Pinpoint the cell where the given text exists, returning its (x, y) midpoint coordinate. 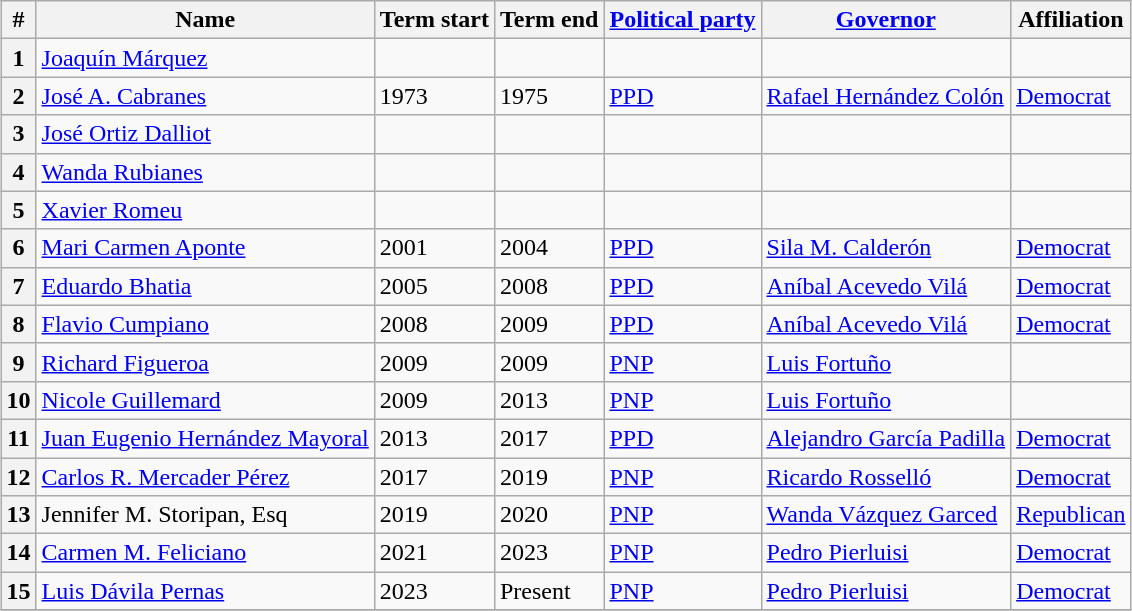
1 (18, 58)
Term end (549, 20)
Term start (434, 20)
Juan Eugenio Hernández Mayoral (205, 438)
Flavio Cumpiano (205, 324)
4 (18, 172)
15 (18, 591)
2021 (434, 553)
Jennifer M. Storipan, Esq (205, 515)
2004 (549, 248)
Sila M. Calderón (886, 248)
2001 (434, 248)
Mari Carmen Aponte (205, 248)
3 (18, 134)
Alejandro García Padilla (886, 438)
# (18, 20)
Wanda Vázquez Garced (886, 515)
14 (18, 553)
1973 (434, 96)
5 (18, 210)
9 (18, 362)
6 (18, 248)
José A. Cabranes (205, 96)
Rafael Hernández Colón (886, 96)
Wanda Rubianes (205, 172)
Richard Figueroa (205, 362)
8 (18, 324)
2005 (434, 286)
10 (18, 400)
Present (549, 591)
7 (18, 286)
Xavier Romeu (205, 210)
Carmen M. Feliciano (205, 553)
Name (205, 20)
12 (18, 477)
Governor (886, 20)
Joaquín Márquez (205, 58)
Carlos R. Mercader Pérez (205, 477)
2 (18, 96)
Eduardo Bhatia (205, 286)
Nicole Guillemard (205, 400)
Political party (682, 20)
Luis Dávila Pernas (205, 591)
José Ortiz Dalliot (205, 134)
13 (18, 515)
11 (18, 438)
Affiliation (1071, 20)
Ricardo Rosselló (886, 477)
2020 (549, 515)
Republican (1071, 515)
1975 (549, 96)
